Search for the cell housing the specified text and yield its (x, y) center coordinate. 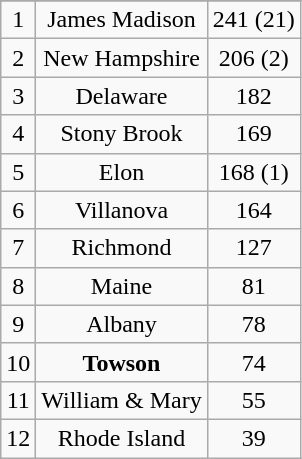
New Hampshire (122, 58)
169 (254, 134)
5 (18, 172)
Richmond (122, 248)
10 (18, 362)
74 (254, 362)
1 (18, 20)
8 (18, 286)
206 (2) (254, 58)
168 (1) (254, 172)
81 (254, 286)
164 (254, 210)
127 (254, 248)
William & Mary (122, 400)
Delaware (122, 96)
78 (254, 324)
11 (18, 400)
55 (254, 400)
4 (18, 134)
241 (21) (254, 20)
Albany (122, 324)
2 (18, 58)
7 (18, 248)
12 (18, 438)
Villanova (122, 210)
9 (18, 324)
3 (18, 96)
Rhode Island (122, 438)
39 (254, 438)
Maine (122, 286)
Elon (122, 172)
6 (18, 210)
182 (254, 96)
Towson (122, 362)
Stony Brook (122, 134)
James Madison (122, 20)
